Locate the cell with the specified text and output its [x, y] center coordinate. 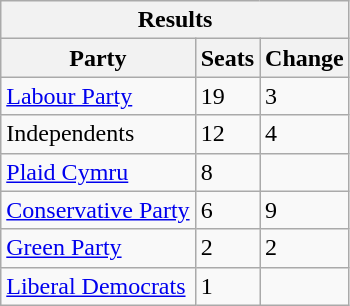
Results [176, 20]
Conservative Party [98, 210]
Independents [98, 134]
19 [227, 96]
6 [227, 210]
1 [227, 286]
Change [305, 58]
8 [227, 172]
Seats [227, 58]
Green Party [98, 248]
4 [305, 134]
Plaid Cymru [98, 172]
Party [98, 58]
12 [227, 134]
Labour Party [98, 96]
Liberal Democrats [98, 286]
9 [305, 210]
3 [305, 96]
